From the cell containing the given text, extract its center point as [x, y] coordinate. 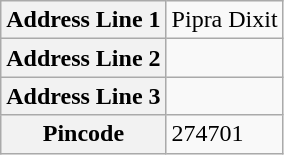
Pipra Dixit [224, 20]
Pincode [84, 134]
Address Line 2 [84, 58]
Address Line 3 [84, 96]
Address Line 1 [84, 20]
274701 [224, 134]
